Return the [X, Y] coordinate for the center point of the cell that contains the specified text.  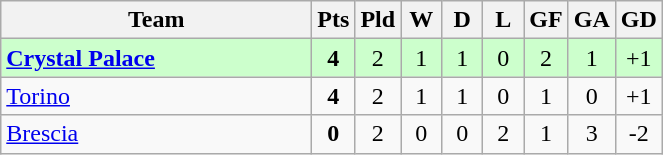
GD [638, 20]
D [462, 20]
Brescia [156, 134]
L [504, 20]
Torino [156, 96]
W [422, 20]
3 [592, 134]
-2 [638, 134]
GF [546, 20]
Team [156, 20]
GA [592, 20]
Pts [334, 20]
Pld [378, 20]
Crystal Palace [156, 58]
